Find where the given text appears and provide that cell's center as (x, y) coordinate. 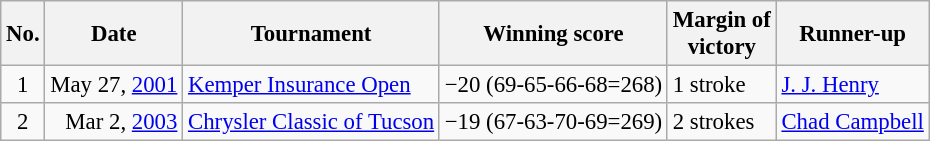
Runner-up (852, 34)
Tournament (312, 34)
Mar 2, 2003 (114, 122)
J. J. Henry (852, 85)
Chad Campbell (852, 122)
May 27, 2001 (114, 85)
2 strokes (722, 122)
Winning score (553, 34)
1 stroke (722, 85)
Kemper Insurance Open (312, 85)
1 (23, 85)
No. (23, 34)
−20 (69-65-66-68=268) (553, 85)
Date (114, 34)
−19 (67-63-70-69=269) (553, 122)
2 (23, 122)
Margin ofvictory (722, 34)
Chrysler Classic of Tucson (312, 122)
